Locate the cell with the specified text and output its (x, y) center coordinate. 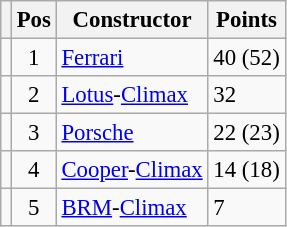
BRM-Climax (132, 208)
Ferrari (132, 58)
4 (34, 170)
22 (23) (246, 133)
2 (34, 95)
32 (246, 95)
14 (18) (246, 170)
1 (34, 58)
Points (246, 20)
Pos (34, 20)
3 (34, 133)
Porsche (132, 133)
Lotus-Climax (132, 95)
Cooper-Climax (132, 170)
Constructor (132, 20)
40 (52) (246, 58)
5 (34, 208)
7 (246, 208)
